Pinpoint the cell where the given text exists, returning its [X, Y] midpoint coordinate. 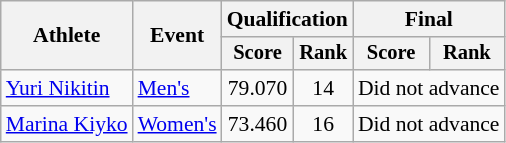
73.460 [258, 124]
Athlete [67, 36]
Qualification [288, 19]
Marina Kiyko [67, 124]
Yuri Nikitin [67, 88]
16 [323, 124]
79.070 [258, 88]
Men's [178, 88]
Women's [178, 124]
Event [178, 36]
14 [323, 88]
Final [429, 19]
